Provide the [X, Y] coordinate of the cell's center where the given text is located.  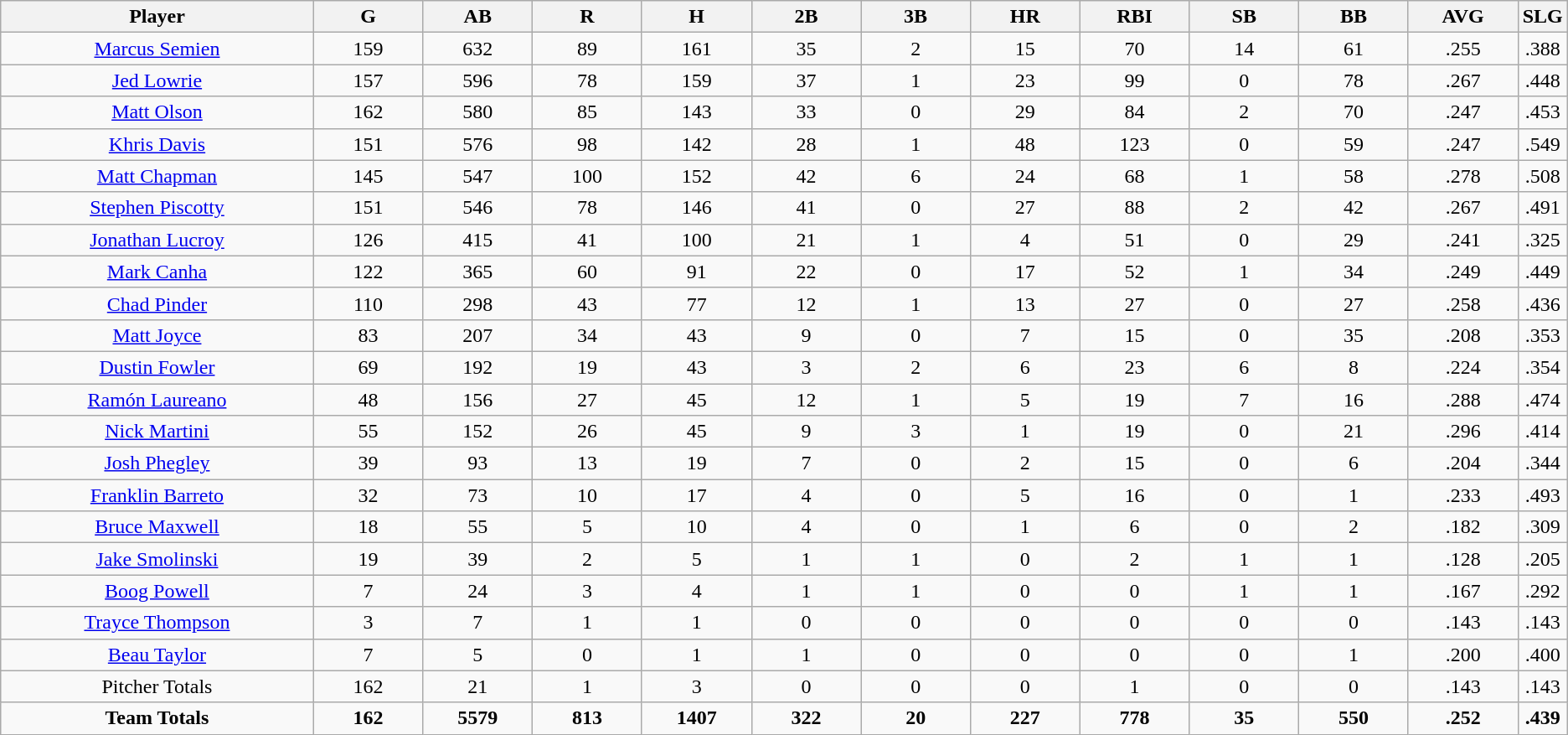
110 [369, 303]
.208 [1462, 335]
Franklin Barreto [157, 495]
RBI [1134, 17]
.252 [1462, 718]
.292 [1543, 591]
99 [1134, 80]
Matt Chapman [157, 176]
778 [1134, 718]
.354 [1543, 367]
.205 [1543, 559]
580 [477, 112]
Chad Pinder [157, 303]
22 [806, 272]
156 [477, 400]
Beau Taylor [157, 655]
2B [806, 17]
.182 [1462, 527]
.344 [1543, 463]
550 [1354, 718]
.278 [1462, 176]
Marcus Semien [157, 49]
.241 [1462, 240]
93 [477, 463]
AB [477, 17]
33 [806, 112]
157 [369, 80]
SLG [1543, 17]
.414 [1543, 432]
26 [588, 432]
BB [1354, 17]
Nick Martini [157, 432]
SB [1245, 17]
Ramón Laureano [157, 400]
.449 [1543, 272]
.448 [1543, 80]
HR [1025, 17]
.439 [1543, 718]
98 [588, 144]
68 [1134, 176]
146 [697, 208]
.493 [1543, 495]
Team Totals [157, 718]
52 [1134, 272]
18 [369, 527]
H [697, 17]
Matt Olson [157, 112]
.325 [1543, 240]
73 [477, 495]
R [588, 17]
547 [477, 176]
415 [477, 240]
69 [369, 367]
207 [477, 335]
122 [369, 272]
161 [697, 49]
546 [477, 208]
227 [1025, 718]
91 [697, 272]
14 [1245, 49]
145 [369, 176]
88 [1134, 208]
Bruce Maxwell [157, 527]
365 [477, 272]
Pitcher Totals [157, 686]
.388 [1543, 49]
.474 [1543, 400]
.288 [1462, 400]
59 [1354, 144]
Stephen Piscotty [157, 208]
.508 [1543, 176]
.436 [1543, 303]
3B [916, 17]
Mark Canha [157, 272]
322 [806, 718]
123 [1134, 144]
.200 [1462, 655]
5579 [477, 718]
142 [697, 144]
Khris Davis [157, 144]
.224 [1462, 367]
.204 [1462, 463]
89 [588, 49]
28 [806, 144]
.309 [1543, 527]
Jed Lowrie [157, 80]
143 [697, 112]
AVG [1462, 17]
.453 [1543, 112]
.128 [1462, 559]
Dustin Fowler [157, 367]
.549 [1543, 144]
Jonathan Lucroy [157, 240]
813 [588, 718]
.167 [1462, 591]
Player [157, 17]
298 [477, 303]
Jake Smolinski [157, 559]
51 [1134, 240]
85 [588, 112]
Matt Joyce [157, 335]
1407 [697, 718]
126 [369, 240]
61 [1354, 49]
.255 [1462, 49]
8 [1354, 367]
Boog Powell [157, 591]
32 [369, 495]
192 [477, 367]
37 [806, 80]
.353 [1543, 335]
58 [1354, 176]
G [369, 17]
632 [477, 49]
77 [697, 303]
Josh Phegley [157, 463]
60 [588, 272]
.491 [1543, 208]
576 [477, 144]
83 [369, 335]
.258 [1462, 303]
.249 [1462, 272]
Trayce Thompson [157, 623]
84 [1134, 112]
.400 [1543, 655]
596 [477, 80]
20 [916, 718]
.233 [1462, 495]
.296 [1462, 432]
